Capture the cell that displays the provided text and extract its [X, Y] central coordinate. 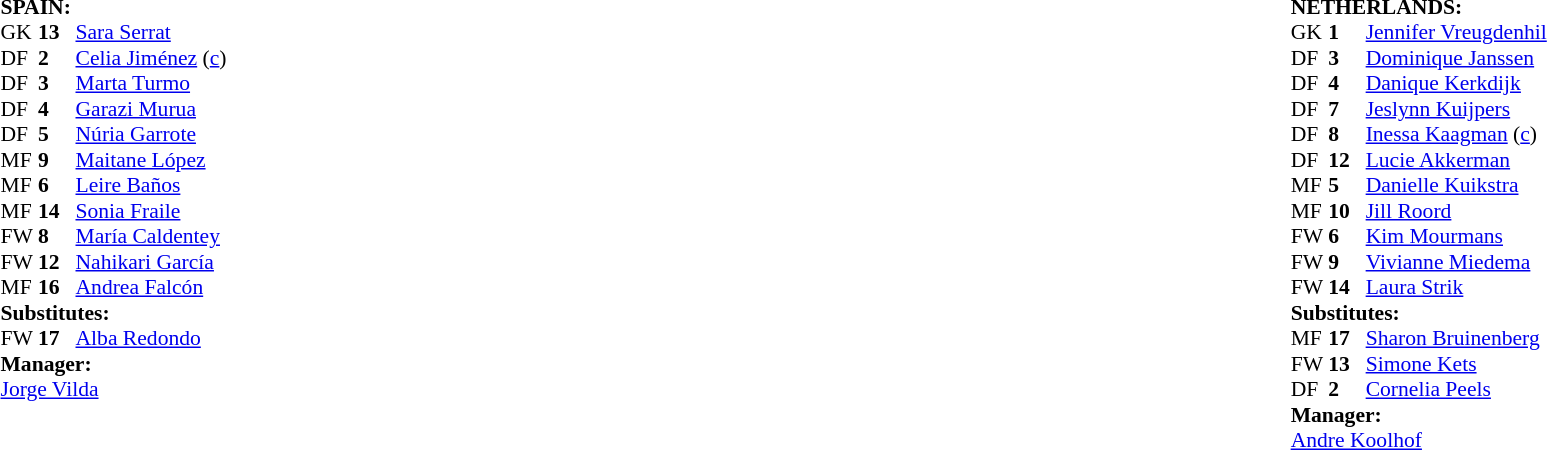
16 [57, 287]
Vivianne Miedema [1456, 262]
Inessa Kaagman (c) [1456, 135]
Alba Redondo [152, 339]
Jill Roord [1456, 211]
Celia Jiménez (c) [152, 58]
Dominique Janssen [1456, 58]
Danique Kerkdijk [1456, 83]
1 [1347, 33]
7 [1347, 109]
Maitane López [152, 160]
Leire Baños [152, 185]
Andrea Falcón [152, 287]
Simone Kets [1456, 364]
Laura Strik [1456, 287]
Nahikari García [152, 262]
Marta Turmo [152, 83]
Lucie Akkerman [1456, 160]
Jorge Vilda [113, 389]
María Caldentey [152, 237]
Jeslynn Kuijpers [1456, 109]
10 [1347, 211]
Cornelia Peels [1456, 389]
Kim Mourmans [1456, 237]
Sharon Bruinenberg [1456, 339]
Garazi Murua [152, 109]
Sonia Fraile [152, 211]
Núria Garrote [152, 135]
Sara Serrat [152, 33]
Danielle Kuikstra [1456, 185]
Jennifer Vreugdenhil [1456, 33]
